For the text-containing cell, return its midpoint in [X, Y] coordinate format. 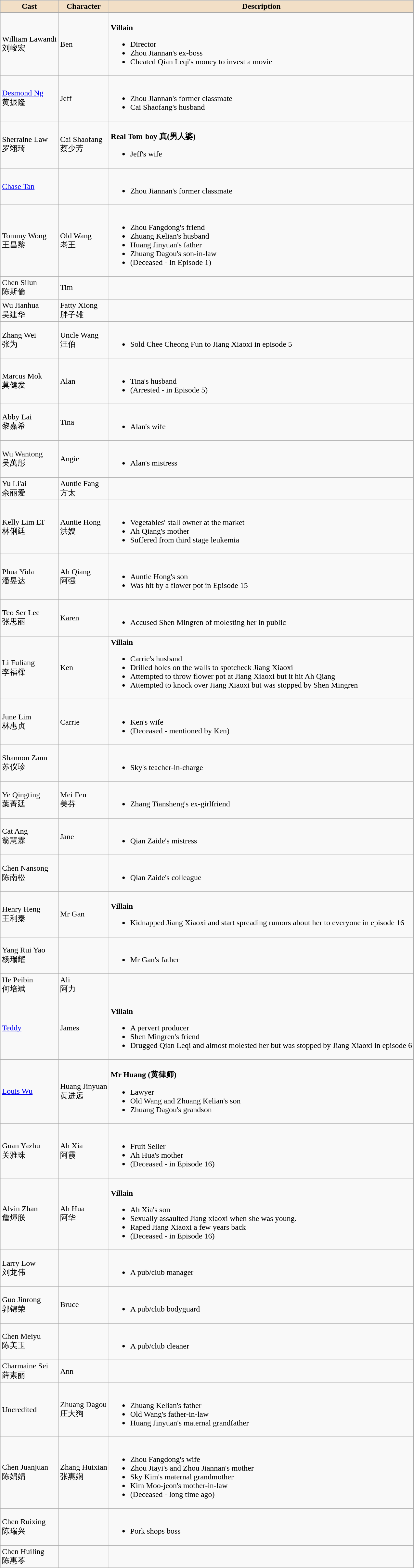
Sherraine Law 罗翊琦 [29, 145]
Bruce [84, 1305]
Li Fuliang 李福樑 [29, 668]
VillainDirectorZhou Jiannan's ex-bossCheated Qian Leqi's money to invest a movie [261, 44]
Accused Shen Mingren of molesting her in public [261, 618]
A pub/club manager [261, 1268]
Carrie [84, 722]
Mr Gan's father [261, 955]
Zhou Fangdong's friendZhuang Kelian's husbandHuang Jinyuan's fatherZhuang Dagou's son-in-law(Deceased - In Episode 1) [261, 241]
Qian Zaide's colleague [261, 873]
Alan's wife [261, 422]
Zhuang Dagou 庄大狗 [84, 1410]
Mei Fen 美芬 [84, 800]
Chase Tan [29, 186]
Mr Gan [84, 914]
Ah Xia 阿霞 [84, 1151]
Ah Hua 阿华 [84, 1213]
Old Wang 老王 [84, 241]
Auntie Fang 方太 [84, 489]
Fruit SellerAh Hua's mother(Deceased - in Episode 16) [261, 1151]
Mr Huang (黄律师)LawyerOld Wang and Zhuang Kelian's sonZhuang Dagou's grandson [261, 1091]
Cast [29, 6]
Teo Ser Lee 张思丽 [29, 618]
Huang Jinyuan 黄进远 [84, 1091]
June Lim 林惠贞 [29, 722]
Wu Jianhua 吴建华 [29, 310]
Alan's mistress [261, 459]
Chen Juanjuan 陈娟娟 [29, 1473]
William Lawandi 刘峻宏 [29, 44]
Real Tom-boy 真(男人婆)Jeff's wife [261, 145]
Guo Jinrong 郭锦荣 [29, 1305]
Phua Yida 潘昱达 [29, 577]
VillainAh Xia's sonSexually assaulted Jiang xiaoxi when she was young.Raped Jiang Xiaoxi a few years back(Deceased - in Episode 16) [261, 1213]
Ken [84, 668]
Wu Wantong 吴萬彤 [29, 459]
Sold Chee Cheong Fun to Jiang Xiaoxi in episode 5 [261, 340]
Tommy Wong 王昌黎 [29, 241]
Ah Qiang 阿强 [84, 577]
Zhou Jiannan's former classmate [261, 186]
Zhang Wei 张为 [29, 340]
Description [261, 6]
James [84, 1028]
Chen Silun 陈斯倫 [29, 288]
Chen Ruixing 陈瑞兴 [29, 1526]
Chen Meiyu 陈美玉 [29, 1341]
Tina [84, 422]
Cat Ang 翁慧霖 [29, 836]
Chen Nansong 陈南松 [29, 873]
Zhou Jiannan's former classmateCai Shaofang's husband [261, 98]
Tim [84, 288]
Ken's wife(Deceased - mentioned by Ken) [261, 722]
A pub/club bodyguard [261, 1305]
Character [84, 6]
Ann [84, 1371]
Desmond Ng 黄振隆 [29, 98]
Vegetables' stall owner at the marketAh Qiang's motherSuffered from third stage leukemia [261, 527]
Zhuang Kelian's fatherOld Wang's father-in-lawHuang Jinyuan's maternal grandfather [261, 1410]
Henry Heng 王利秦 [29, 914]
Alvin Zhan 詹煇朕 [29, 1213]
A pub/club cleaner [261, 1341]
Ye Qingting 葉菁廷 [29, 800]
Alan [84, 381]
Chen Huiling 陈惠苓 [29, 1557]
Tina's husband(Arrested - in Episode 5) [261, 381]
Shannon Zann 苏仪珍 [29, 763]
Ben [84, 44]
Marcus Mok 莫健发 [29, 381]
Angie [84, 459]
He Peibin 何培斌 [29, 985]
Uncle Wang 汪伯 [84, 340]
Abby Lai 黎嘉希 [29, 422]
Jeff [84, 98]
Auntie Hong 洪嫂 [84, 527]
Teddy [29, 1028]
Louis Wu [29, 1091]
Yu Li'ai 余丽爱 [29, 489]
Yang Rui Yao 杨瑞耀 [29, 955]
Zhou Fangdong's wifeZhou Jiayi's and Zhou Jiannan's motherSky Kim's maternal grandmotherKim Moo-jeon's mother-in-law(Deceased - long time ago) [261, 1473]
Kelly Lim LT 林俐廷 [29, 527]
Ali 阿力 [84, 985]
Guan Yazhu 关雅珠 [29, 1151]
Jane [84, 836]
Pork shops boss [261, 1526]
VillainKidnapped Jiang Xiaoxi and start spreading rumors about her to everyone in episode 16 [261, 914]
Charmaine Sei 薛素丽 [29, 1371]
Zhang Tiansheng's ex-girlfriend [261, 800]
Sky's teacher-in-charge [261, 763]
VillainA pervert producerShen Mingren's friendDrugged Qian Leqi and almost molested her but was stopped by Jiang Xiaoxi in episode 6 [261, 1028]
Larry Low 刘龙伟 [29, 1268]
Auntie Hong's sonWas hit by a flower pot in Episode 15 [261, 577]
Karen [84, 618]
Fatty Xiong 胖子雄 [84, 310]
Uncredited [29, 1410]
Zhang Huixian 张惠娴 [84, 1473]
Cai Shaofang 蔡少芳 [84, 145]
Qian Zaide's mistress [261, 836]
